For the text-containing cell, return its midpoint in (x, y) coordinate format. 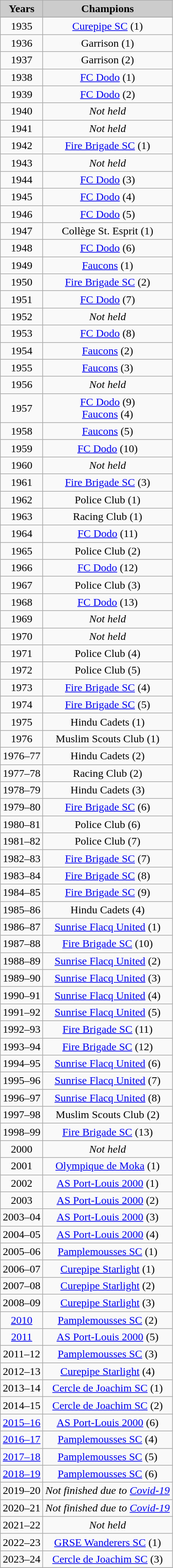
Pamplemousses SC (3) (108, 1354)
1967 (22, 585)
Years (22, 9)
1989–90 (22, 978)
1969 (22, 619)
2013–14 (22, 1388)
AS Port-Louis 2000 (6) (108, 1423)
1972 (22, 670)
Curepipe Starlight (1) (108, 1268)
Hindu Cadets (3) (108, 790)
Olympique de Moka (1) (108, 1166)
Sunrise Flacq United (8) (108, 1098)
Sunrise Flacq United (5) (108, 1012)
1993–94 (22, 1047)
2001 (22, 1166)
Police Club (5) (108, 670)
GRSE Wanderers SC (1) (108, 1542)
1948 (22, 248)
1943 (22, 163)
1949 (22, 265)
1975 (22, 722)
1985–86 (22, 910)
1941 (22, 128)
1944 (22, 180)
1960 (22, 465)
Fire Brigade SC (4) (108, 687)
1973 (22, 687)
1986–87 (22, 927)
FC Dodo (11) (108, 534)
Curepipe Starlight (3) (108, 1303)
Police Club (4) (108, 653)
Fire Brigade SC (11) (108, 1029)
2022–23 (22, 1542)
FC Dodo (1) (108, 77)
FC Dodo (12) (108, 568)
1977–78 (22, 773)
AS Port-Louis 2000 (3) (108, 1217)
Racing Club (1) (108, 517)
Sunrise Flacq United (7) (108, 1081)
2004–05 (22, 1234)
FC Dodo (5) (108, 214)
Collège St. Esprit (1) (108, 231)
1962 (22, 500)
Fire Brigade SC (5) (108, 705)
Fire Brigade SC (7) (108, 859)
1952 (22, 317)
1946 (22, 214)
1978–79 (22, 790)
Police Club (3) (108, 585)
2021–22 (22, 1525)
Sunrise Flacq United (1) (108, 927)
1951 (22, 300)
1963 (22, 517)
Police Club (7) (108, 841)
Pamplemousses SC (6) (108, 1474)
2019–20 (22, 1491)
1994–95 (22, 1064)
1979–80 (22, 807)
2014–15 (22, 1405)
1959 (22, 448)
1987–88 (22, 944)
1995–96 (22, 1081)
AS Port-Louis 2000 (4) (108, 1234)
Cercle de Joachim SC (3) (108, 1559)
Police Club (1) (108, 500)
Pamplemousses SC (5) (108, 1457)
1991–92 (22, 1012)
Muslim Scouts Club (2) (108, 1115)
Fire Brigade SC (10) (108, 944)
1968 (22, 602)
1984–85 (22, 893)
Pamplemousses SC (2) (108, 1320)
Faucons (3) (108, 368)
1988–89 (22, 961)
Muslim Scouts Club (1) (108, 739)
2018–19 (22, 1474)
1981–82 (22, 841)
Fire Brigade SC (12) (108, 1047)
Police Club (2) (108, 551)
Sunrise Flacq United (2) (108, 961)
FC Dodo (3) (108, 180)
FC Dodo (10) (108, 448)
1970 (22, 636)
Fire Brigade SC (13) (108, 1132)
1965 (22, 551)
1938 (22, 77)
1990–91 (22, 995)
1998–99 (22, 1132)
1971 (22, 653)
1947 (22, 231)
Hindu Cadets (2) (108, 756)
2008–09 (22, 1303)
FC Dodo (7) (108, 300)
2007–08 (22, 1286)
1954 (22, 351)
1945 (22, 197)
2005–06 (22, 1251)
Garrison (2) (108, 60)
Curepipe Starlight (2) (108, 1286)
1976–77 (22, 756)
1982–83 (22, 859)
2012–13 (22, 1371)
1939 (22, 94)
Curepipe SC (1) (108, 26)
1955 (22, 368)
AS Port-Louis 2000 (2) (108, 1200)
2002 (22, 1183)
1942 (22, 145)
Faucons (2) (108, 351)
2000 (22, 1149)
2016–17 (22, 1440)
1997–98 (22, 1115)
Fire Brigade SC (6) (108, 807)
Pamplemousses SC (4) (108, 1440)
Cercle de Joachim SC (1) (108, 1388)
FC Dodo (9) Faucons (4) (108, 408)
Pamplemousses SC (1) (108, 1251)
FC Dodo (6) (108, 248)
AS Port-Louis 2000 (1) (108, 1183)
Sunrise Flacq United (4) (108, 995)
FC Dodo (8) (108, 334)
1976 (22, 739)
1935 (22, 26)
1996–97 (22, 1098)
Fire Brigade SC (1) (108, 145)
Champions (108, 9)
2011–12 (22, 1354)
2010 (22, 1320)
FC Dodo (2) (108, 94)
2015–16 (22, 1423)
Hindu Cadets (1) (108, 722)
1961 (22, 482)
2006–07 (22, 1268)
1953 (22, 334)
1964 (22, 534)
1956 (22, 385)
2017–18 (22, 1457)
1950 (22, 282)
FC Dodo (13) (108, 602)
Fire Brigade SC (9) (108, 893)
Racing Club (2) (108, 773)
Fire Brigade SC (3) (108, 482)
1992–93 (22, 1029)
1974 (22, 705)
Faucons (5) (108, 431)
2003 (22, 1200)
1958 (22, 431)
1940 (22, 111)
2003–04 (22, 1217)
2023–24 (22, 1559)
1957 (22, 408)
2011 (22, 1337)
1966 (22, 568)
Garrison (1) (108, 43)
1983–84 (22, 876)
Faucons (1) (108, 265)
FC Dodo (4) (108, 197)
Curepipe Starlight (4) (108, 1371)
Hindu Cadets (4) (108, 910)
1936 (22, 43)
Sunrise Flacq United (6) (108, 1064)
2020–21 (22, 1508)
1937 (22, 60)
AS Port-Louis 2000 (5) (108, 1337)
Police Club (6) (108, 824)
Fire Brigade SC (2) (108, 282)
Fire Brigade SC (8) (108, 876)
Cercle de Joachim SC (2) (108, 1405)
1980–81 (22, 824)
Sunrise Flacq United (3) (108, 978)
